Locate the cell with the specified text and output its (X, Y) center coordinate. 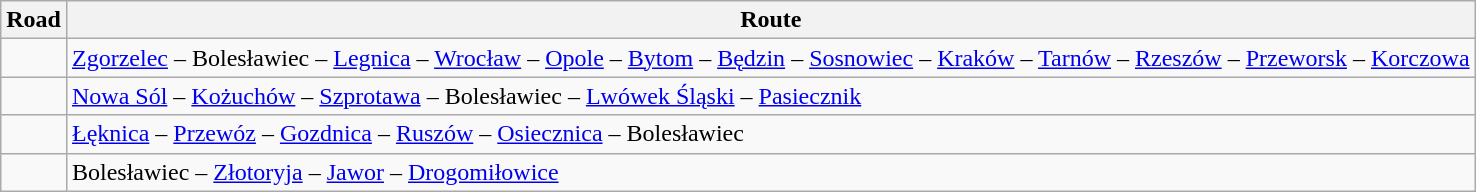
Łęknica – Przewóz – Gozdnica – Ruszów – Osiecznica – Bolesławiec (770, 134)
Road (34, 20)
Route (770, 20)
Zgorzelec – Bolesławiec – Legnica – Wrocław – Opole – Bytom – Będzin – Sosnowiec – Kraków – Tarnów – Rzeszów – Przeworsk – Korczowa (770, 58)
Bolesławiec – Złotoryja – Jawor – Drogomiłowice (770, 172)
Nowa Sól – Kożuchów – Szprotawa – Bolesławiec – Lwówek Śląski – Pasiecznik (770, 96)
